Extract the [X, Y] coordinate from the center of the cell holding the provided text.  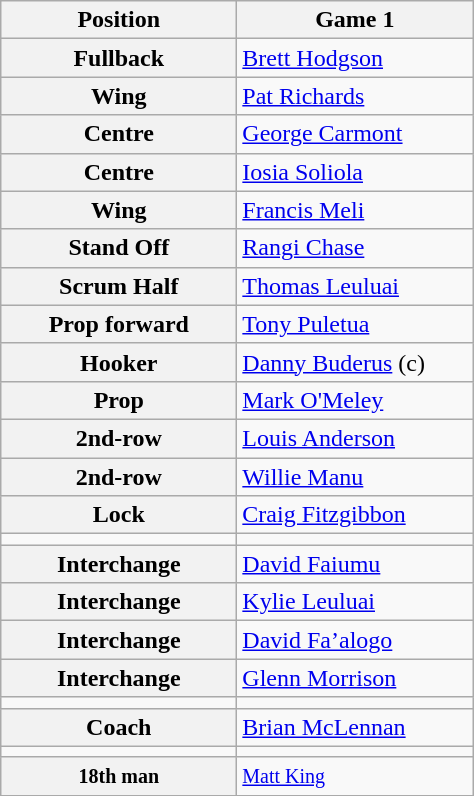
Prop forward [119, 324]
Scrum Half [119, 286]
George Carmont [355, 134]
Rangi Chase [355, 248]
Willie Manu [355, 477]
Lock [119, 515]
Stand Off [119, 248]
Brett Hodgson [355, 58]
Hooker [119, 362]
David Fa’alogo [355, 640]
Craig Fitzgibbon [355, 515]
Iosia Soliola [355, 172]
Thomas Leuluai [355, 286]
Position [119, 20]
Brian McLennan [355, 727]
Glenn Morrison [355, 678]
Pat Richards [355, 96]
Louis Anderson [355, 438]
Matt King [355, 776]
Kylie Leuluai [355, 602]
Coach [119, 727]
Game 1 [355, 20]
Mark O'Meley [355, 400]
18th man [119, 776]
Fullback [119, 58]
Tony Puletua [355, 324]
Francis Meli [355, 210]
David Faiumu [355, 564]
Danny Buderus (c) [355, 362]
Prop [119, 400]
